Output the [X, Y] coordinate of the center of the cell containing the given text.  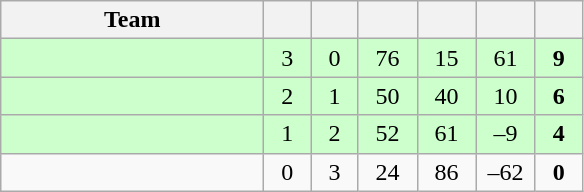
52 [388, 134]
–62 [506, 172]
9 [558, 58]
24 [388, 172]
6 [558, 96]
76 [388, 58]
10 [506, 96]
Team [132, 20]
4 [558, 134]
–9 [506, 134]
15 [446, 58]
86 [446, 172]
40 [446, 96]
50 [388, 96]
